Scan for the cell matching the given text and deliver its (x, y) coordinate at center. 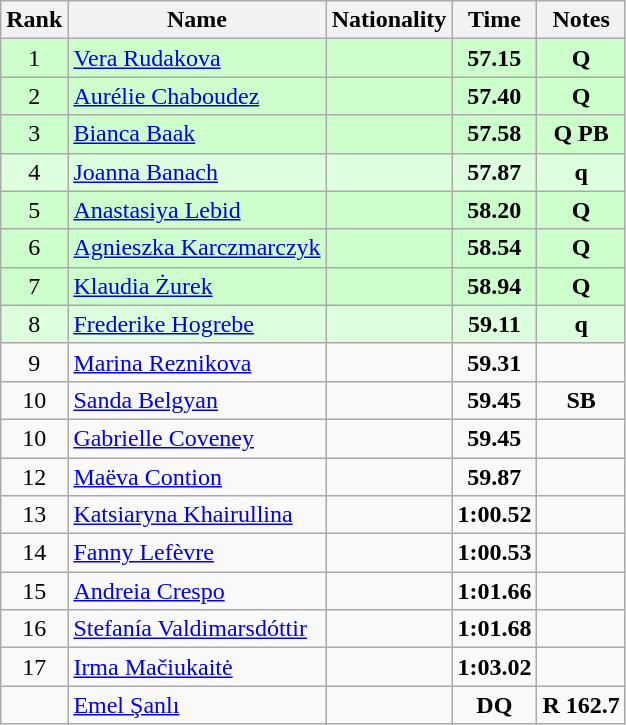
Rank (34, 20)
Vera Rudakova (197, 58)
1:00.52 (494, 515)
Aurélie Chaboudez (197, 96)
Bianca Baak (197, 134)
Andreia Crespo (197, 591)
1:00.53 (494, 553)
59.31 (494, 362)
Stefanía Valdimarsdóttir (197, 629)
Gabrielle Coveney (197, 438)
5 (34, 210)
6 (34, 248)
57.15 (494, 58)
15 (34, 591)
Frederike Hogrebe (197, 324)
Katsiaryna Khairullina (197, 515)
1:03.02 (494, 667)
59.11 (494, 324)
57.87 (494, 172)
Sanda Belgyan (197, 400)
Marina Reznikova (197, 362)
57.58 (494, 134)
Name (197, 20)
4 (34, 172)
Klaudia Żurek (197, 286)
Anastasiya Lebid (197, 210)
8 (34, 324)
9 (34, 362)
1 (34, 58)
14 (34, 553)
59.87 (494, 477)
Notes (581, 20)
R 162.7 (581, 705)
58.54 (494, 248)
Irma Mačiukaitė (197, 667)
1:01.66 (494, 591)
13 (34, 515)
Fanny Lefèvre (197, 553)
SB (581, 400)
Nationality (389, 20)
58.20 (494, 210)
16 (34, 629)
DQ (494, 705)
Time (494, 20)
2 (34, 96)
Q PB (581, 134)
Agnieszka Karczmarczyk (197, 248)
3 (34, 134)
17 (34, 667)
1:01.68 (494, 629)
57.40 (494, 96)
7 (34, 286)
Maëva Contion (197, 477)
Joanna Banach (197, 172)
58.94 (494, 286)
Emel Şanlı (197, 705)
12 (34, 477)
